Capture the cell that displays the provided text and extract its [X, Y] central coordinate. 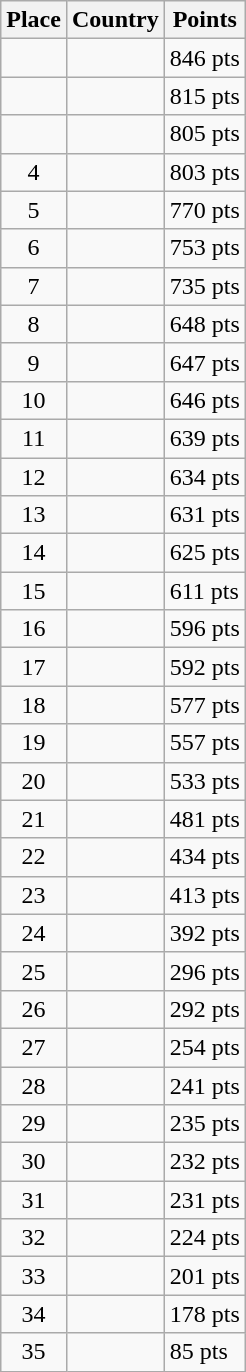
34 [34, 1314]
735 pts [204, 286]
392 pts [204, 933]
14 [34, 553]
7 [34, 286]
15 [34, 591]
753 pts [204, 248]
6 [34, 248]
292 pts [204, 1009]
23 [34, 895]
639 pts [204, 438]
Place [34, 20]
31 [34, 1200]
805 pts [204, 134]
18 [34, 705]
481 pts [204, 819]
26 [34, 1009]
803 pts [204, 172]
85 pts [204, 1352]
11 [34, 438]
631 pts [204, 515]
232 pts [204, 1162]
770 pts [204, 210]
20 [34, 781]
10 [34, 400]
224 pts [204, 1238]
231 pts [204, 1200]
28 [34, 1085]
13 [34, 515]
Country [115, 20]
533 pts [204, 781]
592 pts [204, 667]
Points [204, 20]
413 pts [204, 895]
235 pts [204, 1124]
27 [34, 1047]
32 [34, 1238]
815 pts [204, 96]
178 pts [204, 1314]
4 [34, 172]
29 [34, 1124]
35 [34, 1352]
241 pts [204, 1085]
9 [34, 362]
846 pts [204, 58]
5 [34, 210]
648 pts [204, 324]
557 pts [204, 743]
22 [34, 857]
30 [34, 1162]
577 pts [204, 705]
296 pts [204, 971]
21 [34, 819]
434 pts [204, 857]
24 [34, 933]
634 pts [204, 477]
17 [34, 667]
12 [34, 477]
596 pts [204, 629]
201 pts [204, 1276]
19 [34, 743]
647 pts [204, 362]
33 [34, 1276]
625 pts [204, 553]
254 pts [204, 1047]
16 [34, 629]
611 pts [204, 591]
25 [34, 971]
646 pts [204, 400]
8 [34, 324]
